Extract the [x, y] coordinate from the center of the cell holding the provided text.  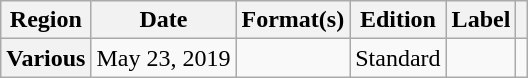
Label [481, 20]
Edition [398, 20]
May 23, 2019 [164, 58]
Standard [398, 58]
Various [46, 58]
Date [164, 20]
Format(s) [293, 20]
Region [46, 20]
